Locate the cell with the specified text and output its [x, y] center coordinate. 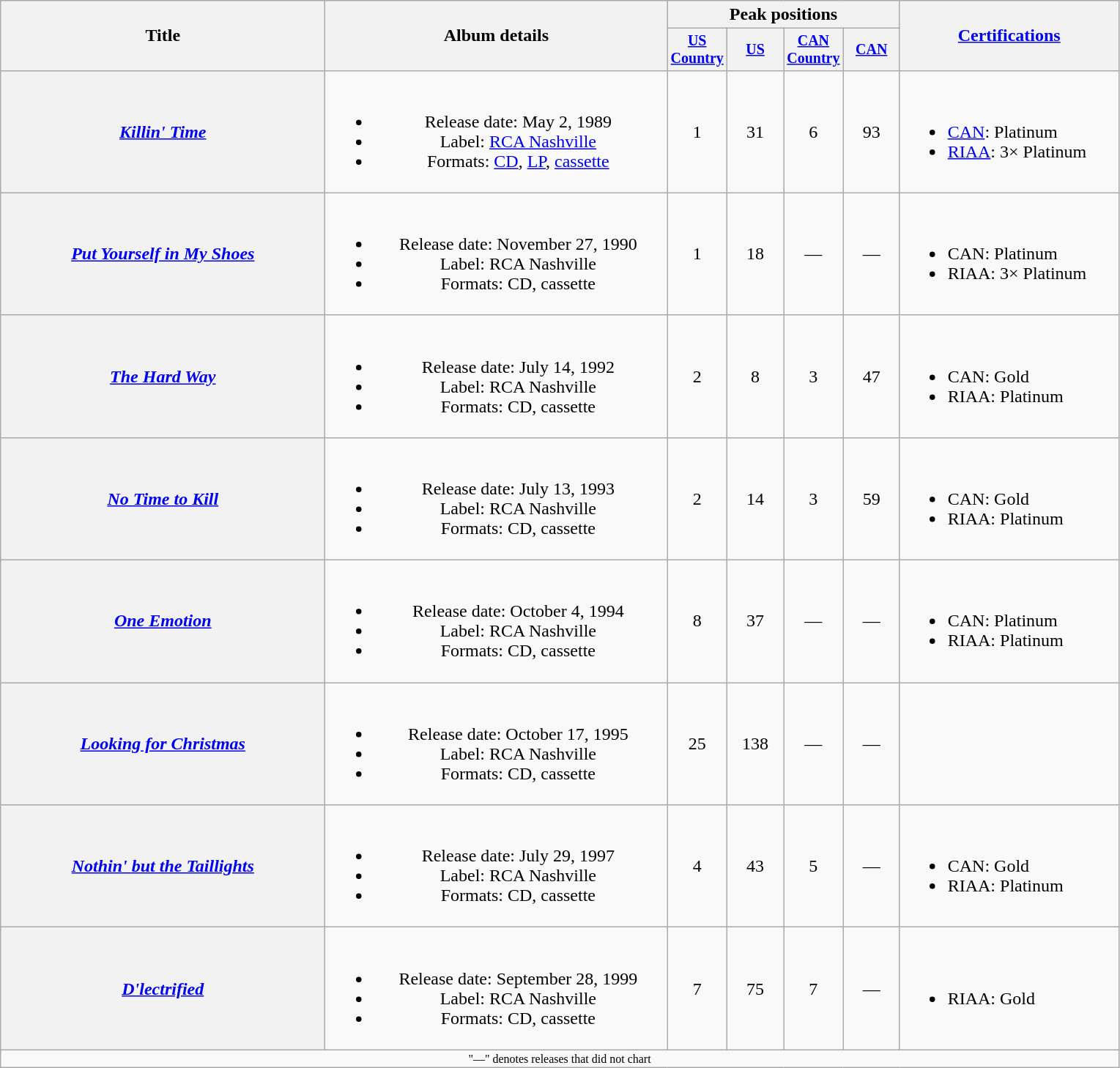
US Country [697, 50]
4 [697, 866]
D'lectrified [163, 989]
One Emotion [163, 621]
Release date: July 13, 1993Label: RCA NashvilleFormats: CD, cassette [497, 498]
Album details [497, 36]
93 [872, 132]
No Time to Kill [163, 498]
43 [756, 866]
138 [756, 744]
31 [756, 132]
Peak positions [784, 15]
59 [872, 498]
Release date: September 28, 1999Label: RCA NashvilleFormats: CD, cassette [497, 989]
Put Yourself in My Shoes [163, 253]
CAN: PlatinumRIAA: Platinum [1009, 621]
CAN Country [814, 50]
US [756, 50]
The Hard Way [163, 377]
18 [756, 253]
25 [697, 744]
47 [872, 377]
Release date: November 27, 1990Label: RCA NashvilleFormats: CD, cassette [497, 253]
"—" denotes releases that did not chart [560, 1058]
Nothin' but the Taillights [163, 866]
Killin' Time [163, 132]
Release date: October 17, 1995Label: RCA NashvilleFormats: CD, cassette [497, 744]
5 [814, 866]
CAN [872, 50]
37 [756, 621]
Release date: May 2, 1989Label: RCA NashvilleFormats: CD, LP, cassette [497, 132]
Title [163, 36]
14 [756, 498]
6 [814, 132]
Looking for Christmas [163, 744]
75 [756, 989]
Certifications [1009, 36]
Release date: July 29, 1997Label: RCA NashvilleFormats: CD, cassette [497, 866]
RIAA: Gold [1009, 989]
Release date: October 4, 1994Label: RCA NashvilleFormats: CD, cassette [497, 621]
Release date: July 14, 1992Label: RCA NashvilleFormats: CD, cassette [497, 377]
